Scan for the cell matching the given text and deliver its (X, Y) coordinate at center. 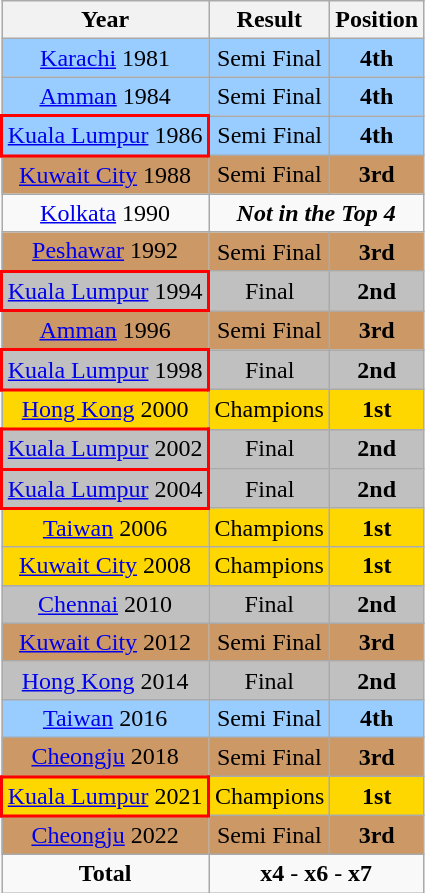
x4 - x6 - x7 (316, 874)
Kuala Lumpur 2004 (106, 489)
Hong Kong 2014 (106, 680)
Hong Kong 2000 (106, 410)
Kolkata 1990 (106, 213)
Kuala Lumpur 2002 (106, 449)
Karachi 1981 (106, 58)
Cheongju 2018 (106, 756)
Kuwait City 1988 (106, 174)
Chennai 2010 (106, 604)
Kuwait City 2008 (106, 566)
Not in the Top 4 (316, 213)
Position (377, 20)
Peshawar 1992 (106, 252)
Amman 1996 (106, 330)
Total (106, 874)
Result (270, 20)
Kuala Lumpur 1986 (106, 136)
Year (106, 20)
Kuala Lumpur 2021 (106, 796)
Amman 1984 (106, 96)
Taiwan 2006 (106, 528)
Taiwan 2016 (106, 718)
Kuala Lumpur 1994 (106, 291)
Cheongju 2022 (106, 836)
Kuwait City 2012 (106, 642)
Kuala Lumpur 1998 (106, 370)
